Find where the given text appears and provide that cell's center as [x, y] coordinate. 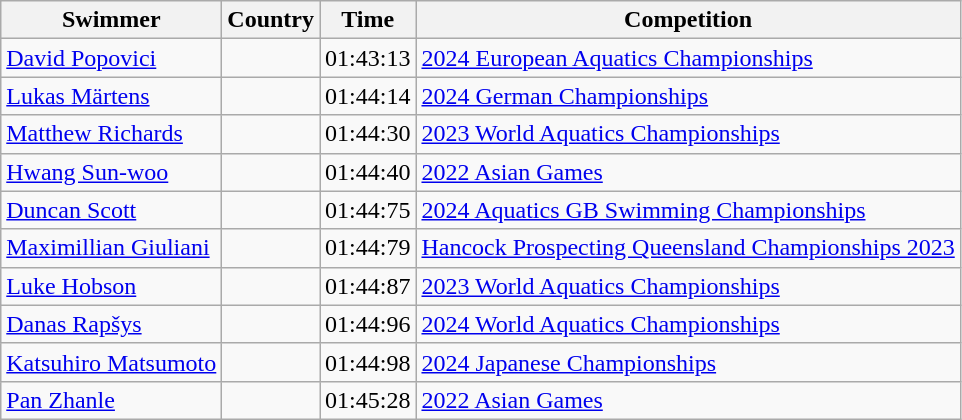
2024 Aquatics GB Swimming Championships [688, 210]
Country [271, 20]
01:44:96 [368, 324]
Pan Zhanle [112, 400]
Hancock Prospecting Queensland Championships 2023 [688, 248]
2024 World Aquatics Championships [688, 324]
01:44:79 [368, 248]
01:44:30 [368, 134]
2024 German Championships [688, 96]
01:43:13 [368, 58]
Hwang Sun-woo [112, 172]
01:44:98 [368, 362]
Maximillian Giuliani [112, 248]
Danas Rapšys [112, 324]
Katsuhiro Matsumoto [112, 362]
2024 Japanese Championships [688, 362]
01:44:87 [368, 286]
01:44:14 [368, 96]
Time [368, 20]
David Popovici [112, 58]
Competition [688, 20]
Lukas Märtens [112, 96]
01:45:28 [368, 400]
01:44:75 [368, 210]
Duncan Scott [112, 210]
Swimmer [112, 20]
2024 European Aquatics Championships [688, 58]
Luke Hobson [112, 286]
Matthew Richards [112, 134]
01:44:40 [368, 172]
